Find where the given text appears and provide that cell's center as (X, Y) coordinate. 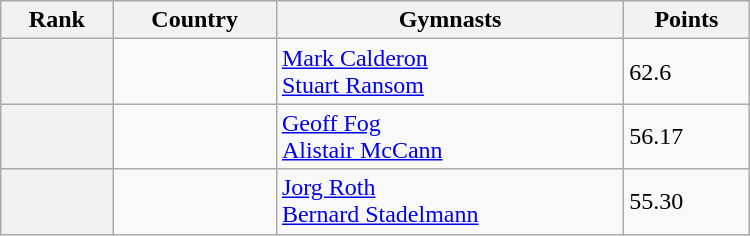
62.6 (687, 72)
Jorg Roth Bernard Stadelmann (450, 202)
Country (194, 20)
Rank (57, 20)
Points (687, 20)
55.30 (687, 202)
56.17 (687, 136)
Mark Calderon Stuart Ransom (450, 72)
Geoff Fog Alistair McCann (450, 136)
Gymnasts (450, 20)
